Find where the given text appears and provide that cell's center as (x, y) coordinate. 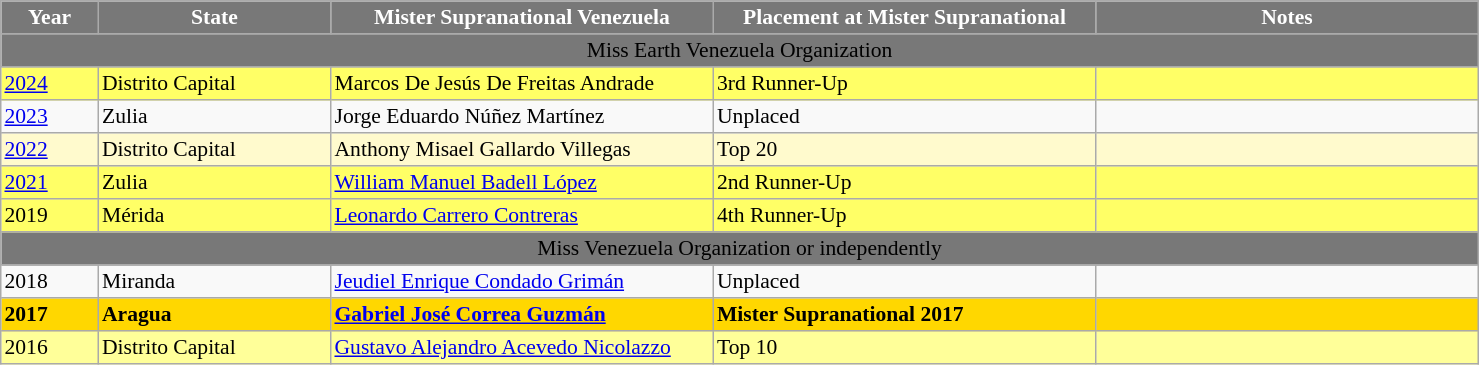
Top 20 (904, 150)
2021 (50, 182)
2023 (50, 116)
Gabriel José Correa Guzmán (522, 314)
Miss Earth Venezuela Organization (740, 50)
Anthony Misael Gallardo Villegas (522, 150)
Mister Supranational Venezuela (522, 18)
2nd Runner-Up (904, 182)
William Manuel Badell López (522, 182)
Jorge Eduardo Núñez Martínez (522, 116)
Year (50, 18)
Miranda (214, 282)
Aragua (214, 314)
2016 (50, 348)
4th Runner-Up (904, 216)
Top 10 (904, 348)
2024 (50, 84)
Jeudiel Enrique Condado Grimán (522, 282)
Leonardo Carrero Contreras (522, 216)
2022 (50, 150)
2017 (50, 314)
Marcos De Jesús De Freitas Andrade (522, 84)
Gustavo Alejandro Acevedo Nicolazzo (522, 348)
Placement at Mister Supranational (904, 18)
Miss Venezuela Organization or independently (740, 248)
State (214, 18)
Mérida (214, 216)
3rd Runner-Up (904, 84)
2018 (50, 282)
Notes (1287, 18)
Mister Supranational 2017 (904, 314)
2019 (50, 216)
